Identify which cell holds the provided text, then report its (X, Y) central coordinate. 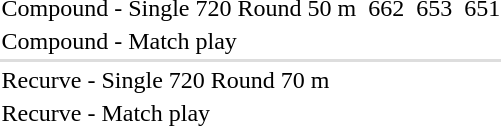
Recurve - Single 720 Round 70 m (179, 80)
Compound - Match play (179, 41)
